Return [X, Y] of the center of cell containing provided text 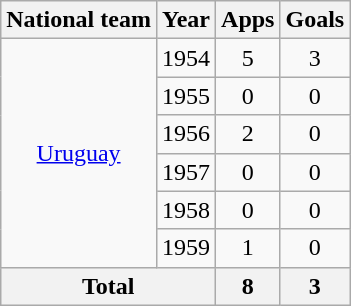
1954 [186, 58]
Total [108, 286]
1956 [186, 134]
1955 [186, 96]
National team [79, 20]
5 [248, 58]
1959 [186, 248]
Year [186, 20]
1957 [186, 172]
1 [248, 248]
8 [248, 286]
Apps [248, 20]
1958 [186, 210]
Goals [315, 20]
2 [248, 134]
Uruguay [79, 153]
